Capture the cell that displays the provided text and extract its [x, y] central coordinate. 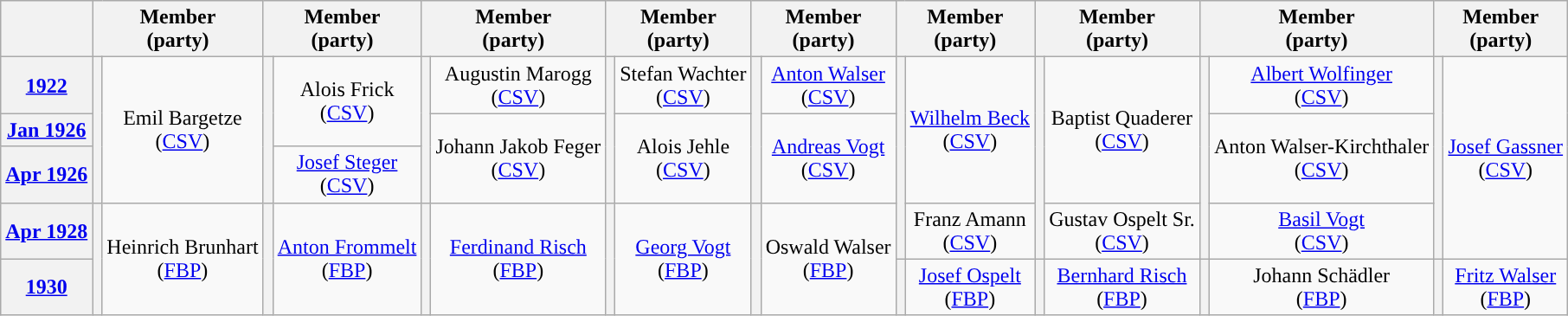
Baptist Quaderer(CSV) [1122, 130]
Gustav Ospelt Sr.(CSV) [1122, 230]
Albert Wolfinger(CSV) [1321, 85]
Georg Vogt(FBP) [684, 259]
Anton Walser-Kirchthaler(CSV) [1321, 158]
1922 [47, 85]
Josef Ospelt(FBP) [969, 287]
Johann Schädler(FBP) [1321, 287]
Bernhard Risch(FBP) [1122, 287]
Andreas Vogt(CSV) [828, 158]
Josef Steger(CSV) [347, 175]
Franz Amann(CSV) [969, 230]
Basil Vogt(CSV) [1321, 230]
Alois Frick(CSV) [347, 102]
Fritz Walser(FBP) [1506, 287]
Emil Bargetze(CSV) [183, 130]
Apr 1928 [47, 230]
Ferdinand Risch(FBP) [518, 259]
Alois Jehle(CSV) [684, 158]
Wilhelm Beck(CSV) [969, 130]
Heinrich Brunhart(FBP) [183, 259]
Anton Frommelt(FBP) [347, 259]
Augustin Marogg(CSV) [518, 85]
Josef Gassner(CSV) [1506, 158]
Johann Jakob Feger(CSV) [518, 158]
Apr 1926 [47, 175]
Stefan Wachter(CSV) [684, 85]
Oswald Walser(FBP) [828, 259]
Anton Walser(CSV) [828, 85]
1930 [47, 287]
Jan 1926 [47, 130]
